Pinpoint the cell where the given text exists, returning its (X, Y) midpoint coordinate. 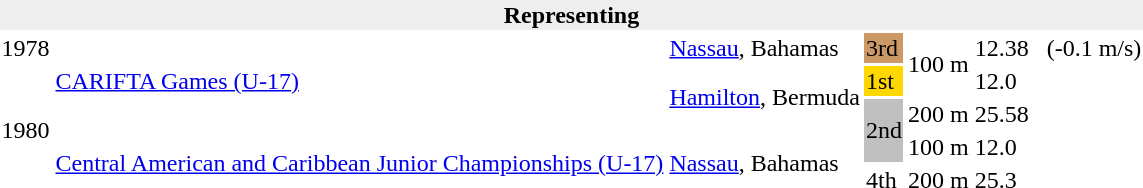
25.58 (1058, 114)
CARIFTA Games (U-17) (360, 81)
Hamilton, Bermuda (765, 98)
2nd (884, 130)
12.38 (-0.1 m/s) (1058, 48)
200 m (939, 114)
1978 (26, 48)
3rd (884, 48)
Nassau, Bahamas (765, 48)
1st (884, 81)
Representing (572, 15)
